Extract the [X, Y] coordinate from the center of the cell holding the provided text.  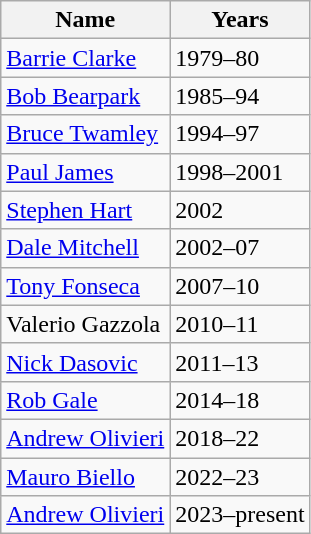
Stephen Hart [86, 210]
2007–10 [240, 286]
Tony Fonseca [86, 286]
Barrie Clarke [86, 58]
2018–22 [240, 438]
Dale Mitchell [86, 248]
Years [240, 20]
2011–13 [240, 362]
Mauro Biello [86, 477]
2002 [240, 210]
1985–94 [240, 96]
Name [86, 20]
2002–07 [240, 248]
Bob Bearpark [86, 96]
1998–2001 [240, 172]
Rob Gale [86, 400]
2023–present [240, 515]
2010–11 [240, 324]
1994–97 [240, 134]
1979–80 [240, 58]
Paul James [86, 172]
2014–18 [240, 400]
Bruce Twamley [86, 134]
Nick Dasovic [86, 362]
Valerio Gazzola [86, 324]
2022–23 [240, 477]
